Detect which cell encompasses the target text, then output its [X, Y] center coordinate. 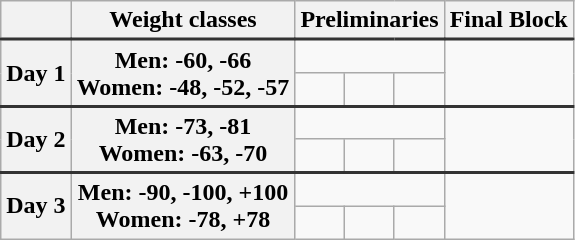
Men: -60, -66 Women: -48, -52, -57 [183, 74]
Preliminaries [370, 20]
Day 3 [36, 206]
Weight classes [183, 20]
Day 1 [36, 74]
Day 2 [36, 140]
Men: -73, -81 Women: -63, -70 [183, 140]
Final Block [508, 20]
Men: -90, -100, +100 Women: -78, +78 [183, 206]
